Detect which cell encompasses the target text, then output its (X, Y) center coordinate. 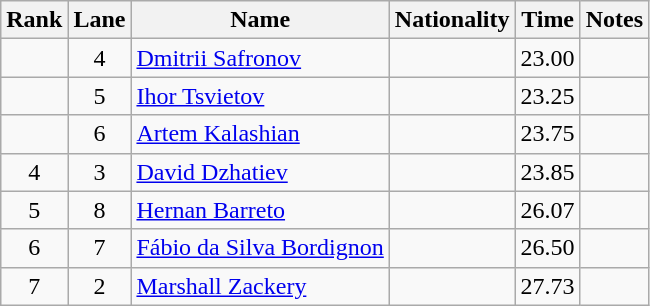
Rank (34, 20)
2 (100, 286)
Time (548, 20)
Name (260, 20)
Fábio da Silva Bordignon (260, 248)
David Dzhatiev (260, 172)
Artem Kalashian (260, 134)
26.07 (548, 210)
26.50 (548, 248)
Ihor Tsvietov (260, 96)
8 (100, 210)
Hernan Barreto (260, 210)
23.25 (548, 96)
3 (100, 172)
23.75 (548, 134)
Lane (100, 20)
23.00 (548, 58)
Notes (614, 20)
Nationality (452, 20)
23.85 (548, 172)
27.73 (548, 286)
Marshall Zackery (260, 286)
Dmitrii Safronov (260, 58)
